Return (x, y) of the center of cell containing provided text 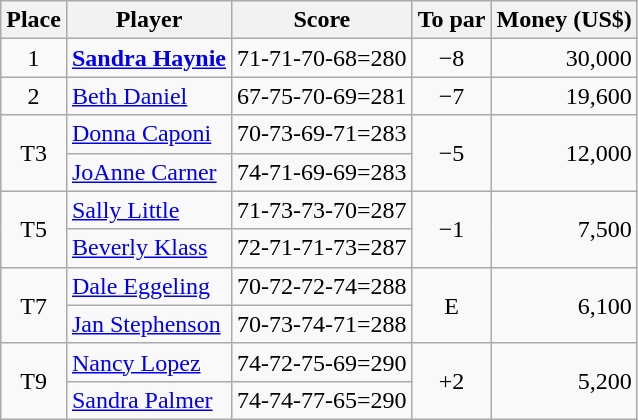
Sandra Palmer (148, 400)
6,100 (564, 305)
19,600 (564, 96)
7,500 (564, 229)
70-72-72-74=288 (322, 286)
−5 (452, 153)
Dale Eggeling (148, 286)
−1 (452, 229)
Player (148, 20)
To par (452, 20)
T5 (34, 229)
Sally Little (148, 210)
−7 (452, 96)
−8 (452, 58)
72-71-71-73=287 (322, 248)
Place (34, 20)
Beverly Klass (148, 248)
71-71-70-68=280 (322, 58)
Beth Daniel (148, 96)
74-71-69-69=283 (322, 172)
JoAnne Carner (148, 172)
12,000 (564, 153)
70-73-74-71=288 (322, 324)
2 (34, 96)
Nancy Lopez (148, 362)
Jan Stephenson (148, 324)
70-73-69-71=283 (322, 134)
67-75-70-69=281 (322, 96)
E (452, 305)
T7 (34, 305)
71-73-73-70=287 (322, 210)
Donna Caponi (148, 134)
T3 (34, 153)
+2 (452, 381)
Sandra Haynie (148, 58)
5,200 (564, 381)
30,000 (564, 58)
T9 (34, 381)
74-72-75-69=290 (322, 362)
Money (US$) (564, 20)
Score (322, 20)
74-74-77-65=290 (322, 400)
1 (34, 58)
